Capture the cell that displays the provided text and extract its [X, Y] central coordinate. 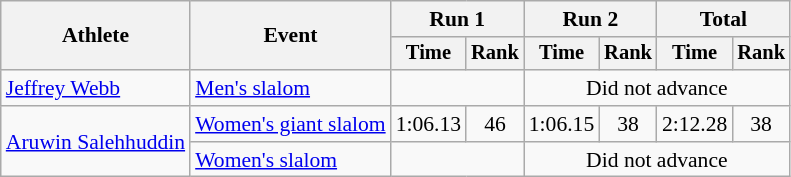
Event [290, 36]
Athlete [96, 36]
Women's giant slalom [290, 124]
2:12.28 [694, 124]
1:06.15 [562, 124]
Total [724, 19]
46 [495, 124]
Run 1 [458, 19]
Run 2 [590, 19]
Jeffrey Webb [96, 88]
1:06.13 [428, 124]
Aruwin Salehhuddin [96, 142]
Men's slalom [290, 88]
Did not advance [657, 88]
